Pinpoint the cell where the given text exists, returning its [X, Y] midpoint coordinate. 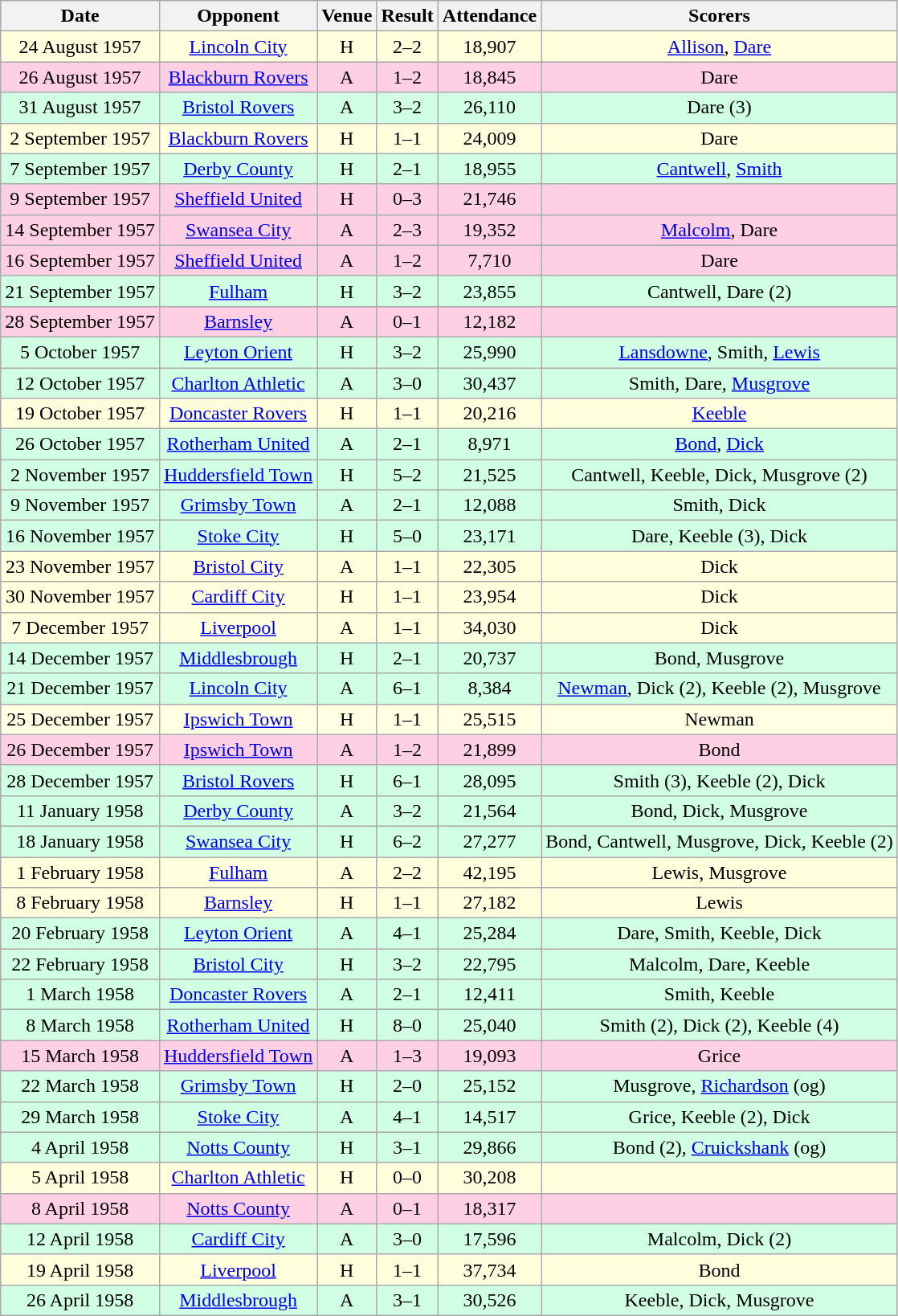
Malcolm, Dick (2) [720, 1239]
Bond (2), Cruickshank (og) [720, 1147]
20,737 [489, 658]
Scorers [720, 16]
2–0 [407, 1086]
23,954 [489, 597]
29,866 [489, 1147]
27,182 [489, 903]
25,040 [489, 1025]
26,110 [489, 108]
19 April 1958 [80, 1269]
Cantwell, Smith [720, 169]
16 September 1957 [80, 260]
21,525 [489, 475]
21,746 [489, 199]
19 October 1957 [80, 414]
23,171 [489, 536]
Smith, Keeble [720, 995]
Dare, Keeble (3), Dick [720, 536]
7 December 1957 [80, 627]
23 November 1957 [80, 566]
Grice, Keeble (2), Dick [720, 1117]
21 December 1957 [80, 689]
1 March 1958 [80, 995]
30,437 [489, 383]
Grice [720, 1056]
34,030 [489, 627]
8,971 [489, 444]
26 August 1957 [80, 77]
Musgrove, Richardson (og) [720, 1086]
9 September 1957 [80, 199]
Bond, Musgrove [720, 658]
21,564 [489, 811]
9 November 1957 [80, 505]
Cantwell, Dare (2) [720, 291]
Venue [347, 16]
26 October 1957 [80, 444]
Smith (3), Keeble (2), Dick [720, 780]
24,009 [489, 138]
28,095 [489, 780]
Opponent [238, 16]
2 September 1957 [80, 138]
17,596 [489, 1239]
18,955 [489, 169]
37,734 [489, 1269]
Keeble [720, 414]
18,845 [489, 77]
18 January 1958 [80, 841]
Date [80, 16]
5 October 1957 [80, 352]
28 December 1957 [80, 780]
8–0 [407, 1025]
8 April 1958 [80, 1208]
21,899 [489, 750]
26 December 1957 [80, 750]
19,352 [489, 230]
20 February 1958 [80, 934]
1–3 [407, 1056]
22 February 1958 [80, 964]
22,305 [489, 566]
4 April 1958 [80, 1147]
22,795 [489, 964]
12,088 [489, 505]
Lansdowne, Smith, Lewis [720, 352]
Smith, Dick [720, 505]
5–0 [407, 536]
16 November 1957 [80, 536]
Lewis [720, 903]
Dare, Smith, Keeble, Dick [720, 934]
Allison, Dare [720, 47]
1 February 1958 [80, 872]
14 December 1957 [80, 658]
Bond, Dick [720, 444]
5 April 1958 [80, 1178]
25,284 [489, 934]
29 March 1958 [80, 1117]
12,411 [489, 995]
Cantwell, Keeble, Dick, Musgrove (2) [720, 475]
28 September 1957 [80, 321]
Newman, Dick (2), Keeble (2), Musgrove [720, 689]
Malcolm, Dare [720, 230]
12 April 1958 [80, 1239]
21 September 1957 [80, 291]
8 March 1958 [80, 1025]
30,208 [489, 1178]
Attendance [489, 16]
25,152 [489, 1086]
11 January 1958 [80, 811]
Smith, Dare, Musgrove [720, 383]
14,517 [489, 1117]
18,317 [489, 1208]
26 April 1958 [80, 1300]
20,216 [489, 414]
12 October 1957 [80, 383]
7,710 [489, 260]
0–3 [407, 199]
19,093 [489, 1056]
Lewis, Musgrove [720, 872]
0–0 [407, 1178]
2 November 1957 [80, 475]
Malcolm, Dare, Keeble [720, 964]
25 December 1957 [80, 719]
30,526 [489, 1300]
8 February 1958 [80, 903]
Newman [720, 719]
25,990 [489, 352]
6–2 [407, 841]
31 August 1957 [80, 108]
15 March 1958 [80, 1056]
Bond, Cantwell, Musgrove, Dick, Keeble (2) [720, 841]
Dare (3) [720, 108]
24 August 1957 [80, 47]
2–3 [407, 230]
Bond, Dick, Musgrove [720, 811]
18,907 [489, 47]
12,182 [489, 321]
Result [407, 16]
42,195 [489, 872]
23,855 [489, 291]
30 November 1957 [80, 597]
27,277 [489, 841]
14 September 1957 [80, 230]
8,384 [489, 689]
25,515 [489, 719]
7 September 1957 [80, 169]
Keeble, Dick, Musgrove [720, 1300]
22 March 1958 [80, 1086]
Smith (2), Dick (2), Keeble (4) [720, 1025]
5–2 [407, 475]
